Search for the cell housing the specified text and yield its (x, y) center coordinate. 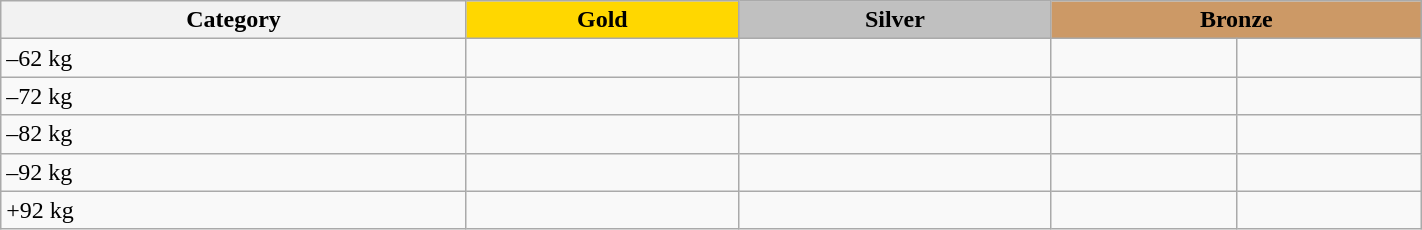
–82 kg (234, 134)
Category (234, 20)
–92 kg (234, 172)
–72 kg (234, 96)
Bronze (1236, 20)
Silver (894, 20)
+92 kg (234, 210)
–62 kg (234, 58)
Gold (602, 20)
